For the text-containing cell, return its midpoint in (x, y) coordinate format. 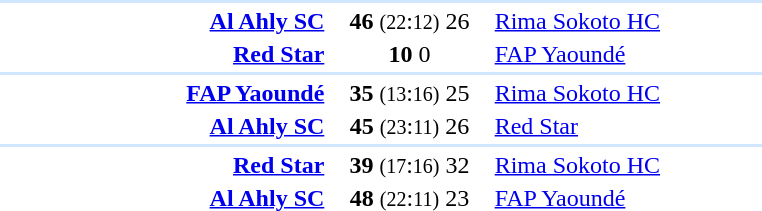
39 (17:16) 32 (410, 165)
46 (22:12) 26 (410, 21)
45 (23:11) 26 (410, 126)
10 0 (410, 54)
35 (13:16) 25 (410, 93)
